Return the (X, Y) coordinate for the center point of the cell that contains the specified text.  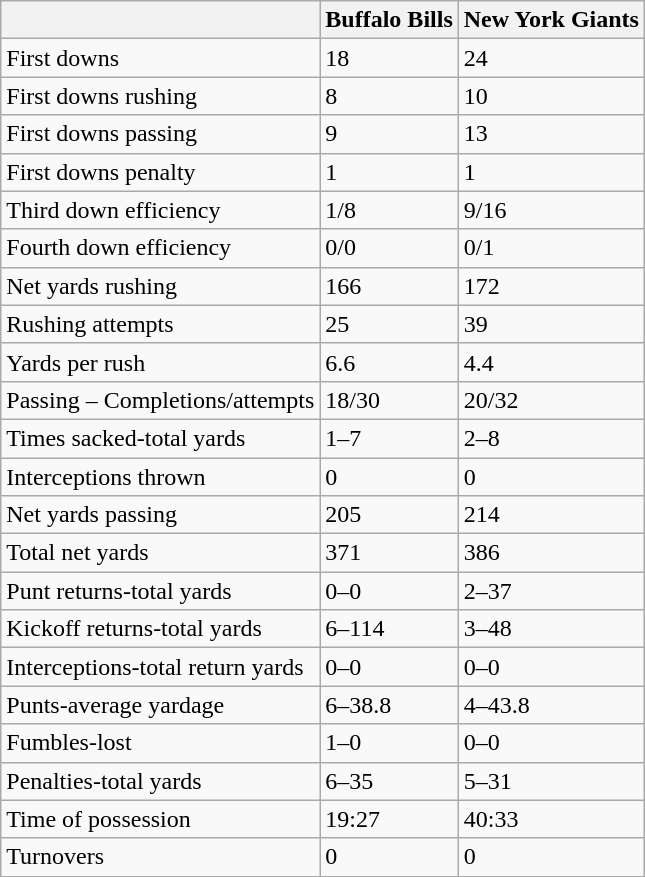
6–35 (389, 781)
6–114 (389, 629)
8 (389, 96)
Buffalo Bills (389, 20)
13 (551, 134)
9/16 (551, 210)
Net yards passing (160, 515)
Fumbles-lost (160, 743)
5–31 (551, 781)
172 (551, 286)
Turnovers (160, 857)
1–0 (389, 743)
20/32 (551, 400)
205 (389, 515)
Rushing attempts (160, 324)
1/8 (389, 210)
First downs (160, 58)
Net yards rushing (160, 286)
Interceptions-total return yards (160, 667)
371 (389, 553)
39 (551, 324)
0/0 (389, 248)
9 (389, 134)
Interceptions thrown (160, 477)
Third down efficiency (160, 210)
166 (389, 286)
0/1 (551, 248)
Punt returns-total yards (160, 591)
1–7 (389, 438)
Total net yards (160, 553)
2–8 (551, 438)
4.4 (551, 362)
Fourth down efficiency (160, 248)
19:27 (389, 819)
First downs passing (160, 134)
10 (551, 96)
First downs penalty (160, 172)
386 (551, 553)
40:33 (551, 819)
6.6 (389, 362)
New York Giants (551, 20)
Passing – Completions/attempts (160, 400)
24 (551, 58)
Penalties-total yards (160, 781)
2–37 (551, 591)
3–48 (551, 629)
First downs rushing (160, 96)
214 (551, 515)
18 (389, 58)
Yards per rush (160, 362)
Time of possession (160, 819)
4–43.8 (551, 705)
Times sacked-total yards (160, 438)
6–38.8 (389, 705)
Punts-average yardage (160, 705)
Kickoff returns-total yards (160, 629)
18/30 (389, 400)
25 (389, 324)
